Search for the cell housing the specified text and yield its [X, Y] center coordinate. 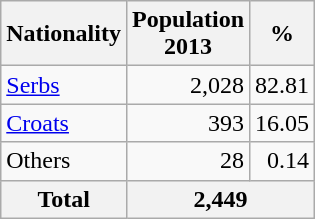
2,449 [220, 199]
Total [64, 199]
28 [188, 161]
82.81 [282, 85]
Population2013 [188, 34]
Others [64, 161]
16.05 [282, 123]
Nationality [64, 34]
2,028 [188, 85]
393 [188, 123]
Serbs [64, 85]
Croats [64, 123]
% [282, 34]
0.14 [282, 161]
